Identify which cell holds the provided text, then report its (x, y) central coordinate. 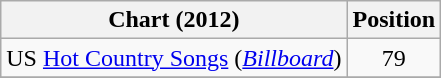
Chart (2012) (174, 20)
79 (394, 58)
US Hot Country Songs (Billboard) (174, 58)
Position (394, 20)
